Search for the cell housing the specified text and yield its [X, Y] center coordinate. 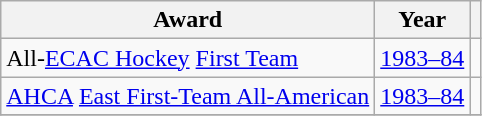
Year [422, 20]
All-ECAC Hockey First Team [188, 58]
AHCA East First-Team All-American [188, 96]
Award [188, 20]
